From the cell containing the given text, extract its center point as [x, y] coordinate. 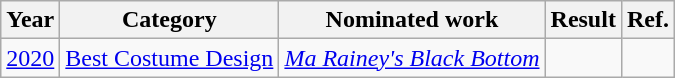
2020 [30, 58]
Ref. [648, 20]
Category [170, 20]
Best Costume Design [170, 58]
Result [583, 20]
Nominated work [412, 20]
Year [30, 20]
Ma Rainey's Black Bottom [412, 58]
